Locate the cell with the specified text and output its (X, Y) center coordinate. 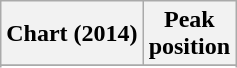
Peakposition (189, 34)
Chart (2014) (72, 34)
